Detect which cell encompasses the target text, then output its (x, y) center coordinate. 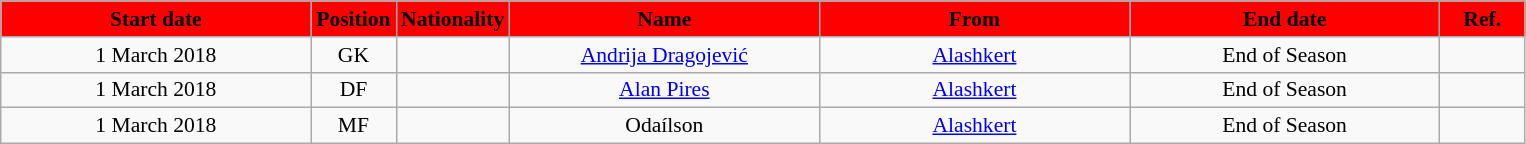
Andrija Dragojević (664, 55)
Nationality (452, 19)
Ref. (1482, 19)
End date (1285, 19)
DF (354, 90)
Name (664, 19)
Alan Pires (664, 90)
Start date (156, 19)
MF (354, 126)
Position (354, 19)
Odaílson (664, 126)
From (974, 19)
GK (354, 55)
